Extract the (x, y) coordinate from the center of the cell holding the provided text.  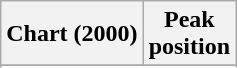
Chart (2000) (72, 34)
Peak position (189, 34)
